Capture the cell that displays the provided text and extract its (x, y) central coordinate. 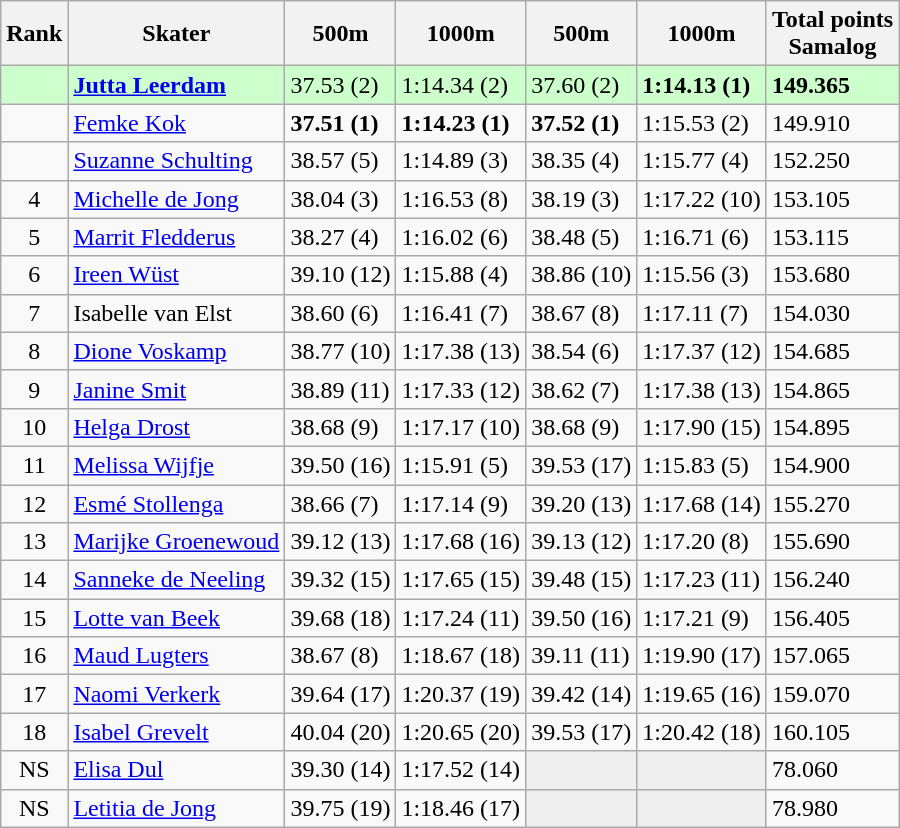
1:17.23 (11) (702, 580)
38.57 (5) (340, 161)
39.42 (14) (582, 694)
1:17.14 (9) (461, 503)
156.240 (832, 580)
1:17.24 (11) (461, 618)
1:20.37 (19) (461, 694)
38.86 (10) (582, 275)
Melissa Wijfje (176, 465)
39.10 (12) (340, 275)
38.89 (11) (340, 389)
Skater (176, 34)
149.365 (832, 85)
18 (34, 732)
1:14.13 (1) (702, 85)
Helga Drost (176, 427)
153.680 (832, 275)
1:17.11 (7) (702, 313)
Dione Voskamp (176, 351)
1:14.89 (3) (461, 161)
17 (34, 694)
39.13 (12) (582, 542)
37.52 (1) (582, 123)
1:18.67 (18) (461, 656)
38.66 (7) (340, 503)
38.04 (3) (340, 199)
Lotte van Beek (176, 618)
38.35 (4) (582, 161)
Letitia de Jong (176, 808)
Sanneke de Neeling (176, 580)
154.895 (832, 427)
37.53 (2) (340, 85)
1:17.33 (12) (461, 389)
39.64 (17) (340, 694)
1:15.88 (4) (461, 275)
157.065 (832, 656)
Elisa Dul (176, 770)
38.62 (7) (582, 389)
1:17.68 (16) (461, 542)
Maud Lugters (176, 656)
39.12 (13) (340, 542)
39.30 (14) (340, 770)
155.690 (832, 542)
Rank (34, 34)
78.060 (832, 770)
Esmé Stollenga (176, 503)
149.910 (832, 123)
1:17.21 (9) (702, 618)
153.115 (832, 237)
7 (34, 313)
1:17.65 (15) (461, 580)
Isabelle van Elst (176, 313)
Marrit Fledderus (176, 237)
1:15.77 (4) (702, 161)
155.270 (832, 503)
8 (34, 351)
1:16.53 (8) (461, 199)
Janine Smit (176, 389)
4 (34, 199)
1:20.65 (20) (461, 732)
39.11 (11) (582, 656)
38.27 (4) (340, 237)
39.75 (19) (340, 808)
38.77 (10) (340, 351)
1:15.53 (2) (702, 123)
1:15.83 (5) (702, 465)
38.19 (3) (582, 199)
1:19.65 (16) (702, 694)
1:17.52 (14) (461, 770)
Total points Samalog (832, 34)
1:15.56 (3) (702, 275)
5 (34, 237)
152.250 (832, 161)
15 (34, 618)
13 (34, 542)
1:17.68 (14) (702, 503)
38.60 (6) (340, 313)
154.030 (832, 313)
10 (34, 427)
153.105 (832, 199)
1:16.41 (7) (461, 313)
12 (34, 503)
1:20.42 (18) (702, 732)
Suzanne Schulting (176, 161)
39.20 (13) (582, 503)
1:18.46 (17) (461, 808)
1:17.20 (8) (702, 542)
1:14.34 (2) (461, 85)
160.105 (832, 732)
1:16.02 (6) (461, 237)
39.68 (18) (340, 618)
154.900 (832, 465)
Ireen Wüst (176, 275)
Isabel Grevelt (176, 732)
37.51 (1) (340, 123)
38.54 (6) (582, 351)
1:19.90 (17) (702, 656)
156.405 (832, 618)
11 (34, 465)
159.070 (832, 694)
Marijke Groenewoud (176, 542)
78.980 (832, 808)
37.60 (2) (582, 85)
1:16.71 (6) (702, 237)
Naomi Verkerk (176, 694)
154.865 (832, 389)
9 (34, 389)
1:15.91 (5) (461, 465)
39.48 (15) (582, 580)
1:17.90 (15) (702, 427)
38.48 (5) (582, 237)
40.04 (20) (340, 732)
Jutta Leerdam (176, 85)
1:17.22 (10) (702, 199)
154.685 (832, 351)
Michelle de Jong (176, 199)
39.32 (15) (340, 580)
14 (34, 580)
Femke Kok (176, 123)
1:17.37 (12) (702, 351)
6 (34, 275)
1:14.23 (1) (461, 123)
1:17.17 (10) (461, 427)
16 (34, 656)
